For the text-containing cell, return its midpoint in [X, Y] coordinate format. 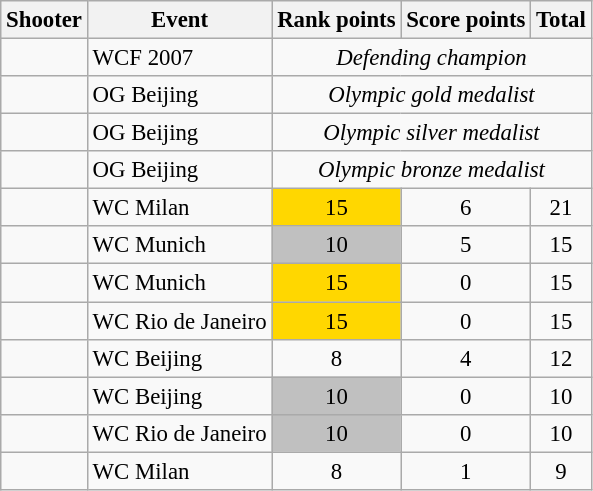
Total [561, 20]
6 [466, 208]
1 [466, 471]
Olympic bronze medalist [432, 170]
Event [180, 20]
Rank points [336, 20]
21 [561, 208]
Defending champion [432, 58]
4 [466, 358]
Olympic gold medalist [432, 95]
5 [466, 245]
Score points [466, 20]
12 [561, 358]
WCF 2007 [180, 58]
Shooter [44, 20]
Olympic silver medalist [432, 133]
9 [561, 471]
